For the text-containing cell, return its midpoint in (X, Y) coordinate format. 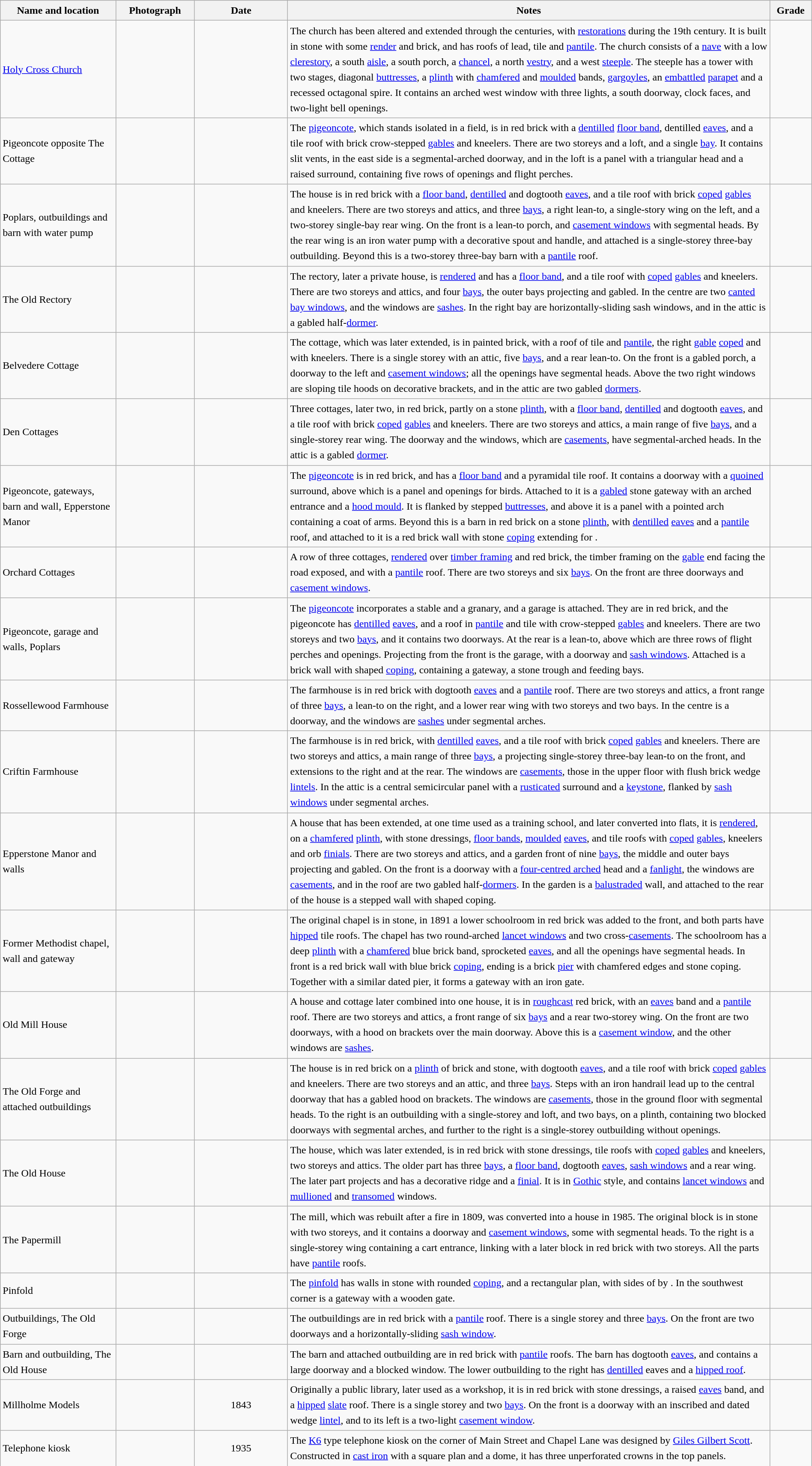
Pinfold (58, 1291)
Telephone kiosk (58, 1448)
The Old Forge and attached outbuildings (58, 1099)
Rossellewood Farmhouse (58, 705)
Orchard Cottages (58, 572)
The Old House (58, 1173)
Old Mill House (58, 1025)
Date (241, 10)
Notes (528, 10)
Barn and outbuilding, The Old House (58, 1362)
1935 (241, 1448)
Criftin Farmhouse (58, 772)
Pigeoncote, gateways, barn and wall, Epperstone Manor (58, 506)
Pigeoncote opposite The Cottage (58, 151)
Belvedere Cottage (58, 366)
Pigeoncote, garage and walls, Poplars (58, 639)
Holy Cross Church (58, 69)
Poplars, outbuildings and barn with water pump (58, 225)
The Old Rectory (58, 299)
Grade (791, 10)
Den Cottages (58, 432)
The Papermill (58, 1239)
Epperstone Manor and walls (58, 862)
1843 (241, 1405)
Photograph (155, 10)
Name and location (58, 10)
Former Methodist chapel, wall and gateway (58, 951)
Outbuildings, The Old Forge (58, 1326)
Millholme Models (58, 1405)
